Detect which cell encompasses the target text, then output its [x, y] center coordinate. 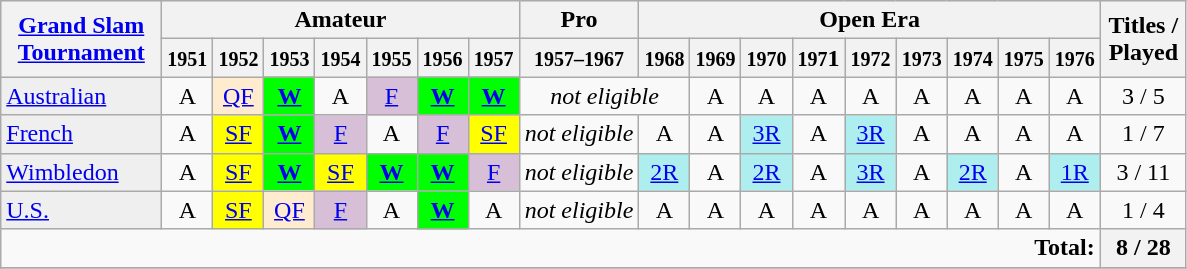
1968 [664, 58]
Amateur [340, 20]
3 / 5 [1143, 96]
1971 [818, 58]
1957–1967 [579, 58]
Pro [579, 20]
1969 [716, 58]
Australian [82, 96]
1 / 7 [1143, 134]
1973 [922, 58]
1976 [1074, 58]
8 / 28 [1143, 248]
Open Era [870, 20]
1955 [392, 58]
Total: [551, 248]
French [82, 134]
1970 [766, 58]
3 / 11 [1143, 172]
1951 [188, 58]
1975 [1024, 58]
1953 [290, 58]
1972 [870, 58]
Grand Slam Tournament [82, 39]
1956 [442, 58]
1R [1074, 172]
1952 [238, 58]
1974 [972, 58]
1 / 4 [1143, 210]
1954 [340, 58]
U.S. [82, 210]
Wimbledon [82, 172]
Titles / Played [1143, 39]
1957 [494, 58]
